Pinpoint the cell where the given text exists, returning its [x, y] midpoint coordinate. 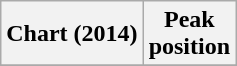
Peakposition [189, 34]
Chart (2014) [72, 34]
